Provide the (X, Y) coordinate of the cell's center where the given text is located.  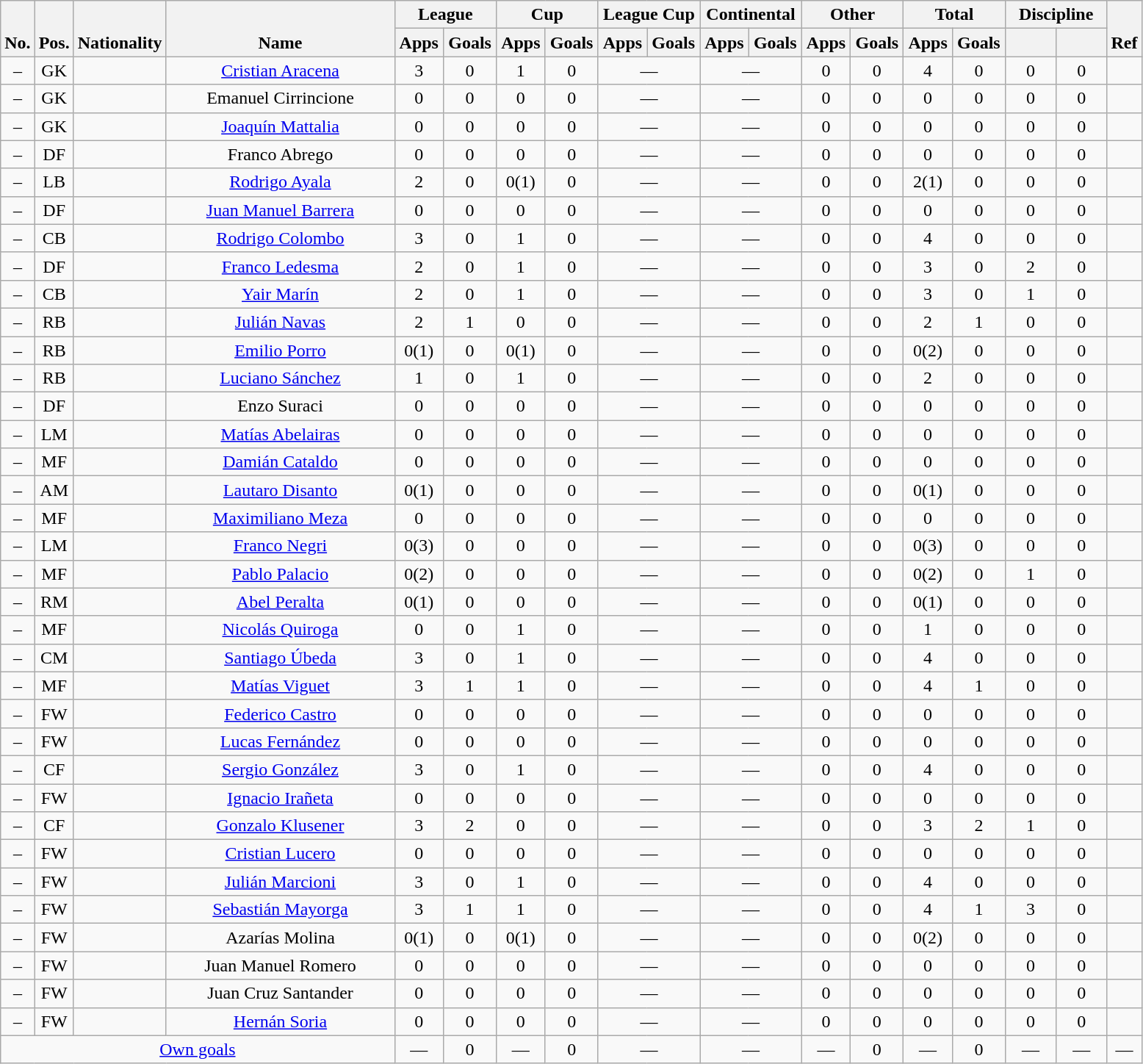
CM (54, 658)
LB (54, 182)
Emanuel Cirrincione (281, 98)
Sebastián Mayorga (281, 910)
Cup (548, 15)
Pablo Palacio (281, 574)
Lucas Fernández (281, 741)
2(1) (929, 182)
AM (54, 490)
League (445, 15)
RM (54, 602)
Luciano Sánchez (281, 378)
Maximiliano Meza (281, 518)
Other (852, 15)
Total (955, 15)
Emilio Porro (281, 351)
Rodrigo Colombo (281, 238)
Matías Abelairas (281, 434)
Juan Cruz Santander (281, 993)
Ignacio Irañeta (281, 797)
Damián Cataldo (281, 462)
Cristian Aracena (281, 71)
Hernán Soria (281, 1021)
Joaquín Mattalia (281, 126)
Name (281, 29)
Azarías Molina (281, 938)
Franco Negri (281, 546)
Abel Peralta (281, 602)
Pos. (54, 29)
Juan Manuel Romero (281, 966)
Nationality (120, 29)
Ref (1124, 29)
Discipline (1056, 15)
Lautaro Disanto (281, 490)
Nicolás Quiroga (281, 630)
No. (18, 29)
Julián Navas (281, 322)
Julián Marcioni (281, 882)
Yair Marín (281, 294)
Juan Manuel Barrera (281, 210)
Sergio González (281, 769)
Own goals (198, 1049)
League Cup (649, 15)
Matías Viguet (281, 686)
Rodrigo Ayala (281, 182)
Franco Abrego (281, 154)
Santiago Úbeda (281, 658)
Continental (751, 15)
Cristian Lucero (281, 854)
Federico Castro (281, 713)
Franco Ledesma (281, 266)
Gonzalo Klusener (281, 826)
Enzo Suraci (281, 406)
